Find where the given text appears and provide that cell's center as (X, Y) coordinate. 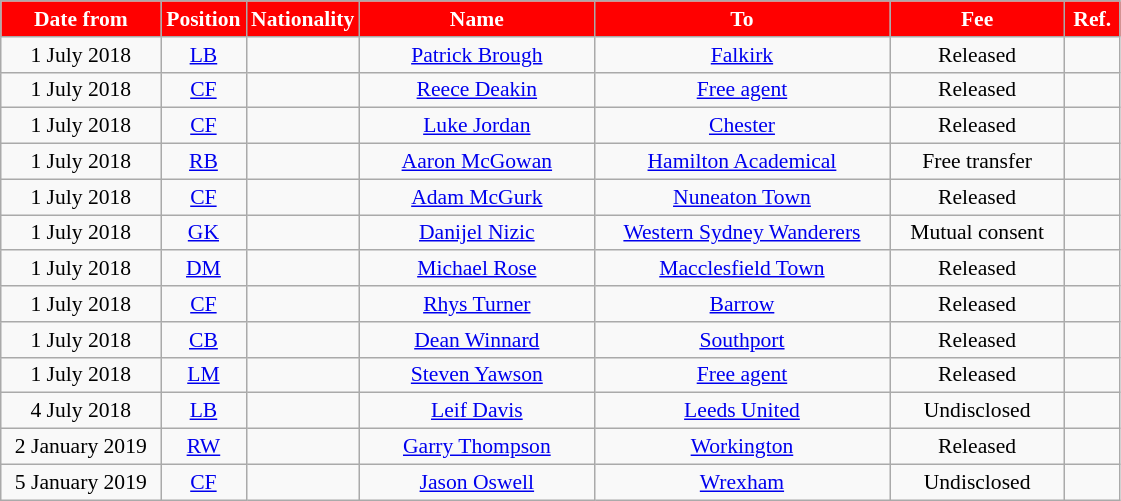
5 January 2019 (81, 482)
Position (204, 19)
Workington (742, 447)
CB (204, 340)
Western Sydney Wanderers (742, 233)
Southport (742, 340)
Patrick Brough (476, 55)
Leeds United (742, 411)
Mutual consent (978, 233)
Ref. (1092, 19)
LM (204, 375)
Hamilton Academical (742, 162)
Fee (978, 19)
Date from (81, 19)
4 July 2018 (81, 411)
Name (476, 19)
Rhys Turner (476, 304)
Chester (742, 126)
2 January 2019 (81, 447)
Dean Winnard (476, 340)
Garry Thompson (476, 447)
Michael Rose (476, 269)
RW (204, 447)
Reece Deakin (476, 90)
Steven Yawson (476, 375)
To (742, 19)
Aaron McGowan (476, 162)
Danijel Nizic (476, 233)
Nationality (302, 19)
Adam McGurk (476, 197)
GK (204, 233)
Wrexham (742, 482)
Luke Jordan (476, 126)
RB (204, 162)
Barrow (742, 304)
DM (204, 269)
Macclesfield Town (742, 269)
Free transfer (978, 162)
Jason Oswell (476, 482)
Falkirk (742, 55)
Nuneaton Town (742, 197)
Leif Davis (476, 411)
